Return the (X, Y) coordinate for the center point of the cell that contains the specified text.  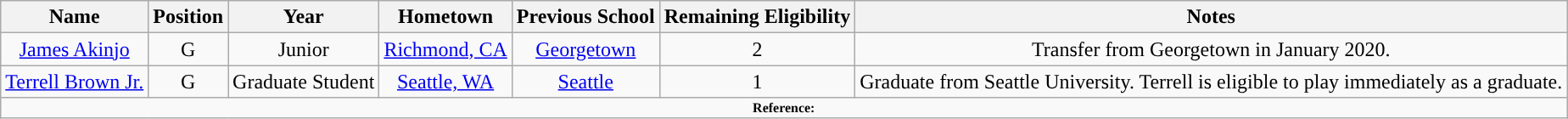
Previous School (585, 17)
Richmond, CA (445, 49)
Graduate Student (304, 82)
Graduate from Seattle University. Terrell is eligible to play immediately as a graduate. (1212, 82)
2 (757, 49)
Transfer from Georgetown in January 2020. (1212, 49)
Georgetown (585, 49)
Position (188, 17)
Name (75, 17)
Remaining Eligibility (757, 17)
Junior (304, 49)
Terrell Brown Jr. (75, 82)
Seattle, WA (445, 82)
James Akinjo (75, 49)
Year (304, 17)
Reference: (784, 108)
Hometown (445, 17)
Notes (1212, 17)
Seattle (585, 82)
1 (757, 82)
